Detect which cell encompasses the target text, then output its (X, Y) center coordinate. 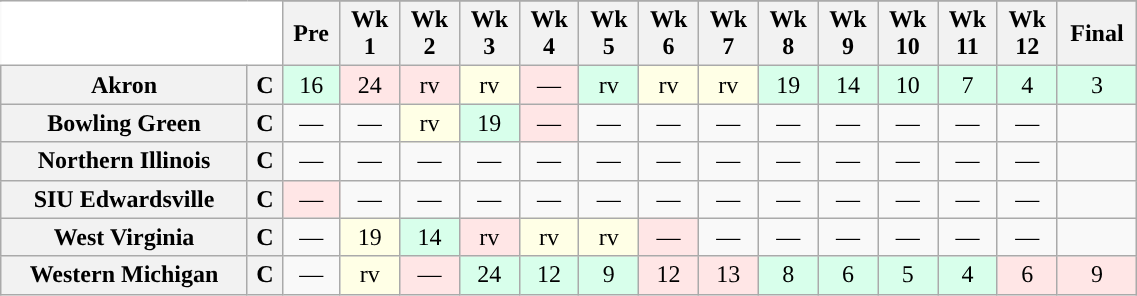
West Virginia (124, 237)
13 (728, 275)
3 (1097, 85)
Wk8 (788, 34)
Pre (311, 34)
Northern Illinois (124, 161)
Wk1 (370, 34)
Final (1097, 34)
Wk7 (728, 34)
Wk3 (489, 34)
7 (968, 85)
Wk10 (908, 34)
Wk9 (848, 34)
Wk11 (968, 34)
8 (788, 275)
Wk5 (609, 34)
Wk12 (1027, 34)
16 (311, 85)
10 (908, 85)
Western Michigan (124, 275)
Akron (124, 85)
5 (908, 275)
Wk2 (430, 34)
SIU Edwardsville (124, 199)
Bowling Green (124, 123)
Wk4 (549, 34)
Wk6 (669, 34)
